Scan for the cell matching the given text and deliver its (X, Y) coordinate at center. 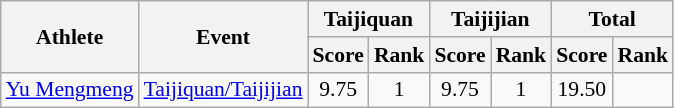
Taijijian (490, 19)
Athlete (70, 36)
Taijiquan/Taijijian (224, 90)
Event (224, 36)
Total (612, 19)
Taijiquan (369, 19)
Yu Mengmeng (70, 90)
19.50 (582, 90)
